Return (x, y) of the center of cell containing provided text 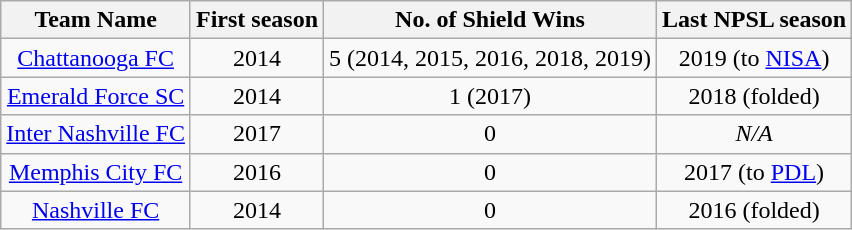
1 (2017) (490, 96)
2019 (to NISA) (754, 58)
First season (256, 20)
Emerald Force SC (96, 96)
N/A (754, 134)
Memphis City FC (96, 172)
Nashville FC (96, 210)
Chattanooga FC (96, 58)
2017 (to PDL) (754, 172)
Team Name (96, 20)
Last NPSL season (754, 20)
2017 (256, 134)
2016 (folded) (754, 210)
No. of Shield Wins (490, 20)
2018 (folded) (754, 96)
Inter Nashville FC (96, 134)
2016 (256, 172)
5 (2014, 2015, 2016, 2018, 2019) (490, 58)
